Determine the [X, Y] coordinate at the center of the cell enclosing the given text.  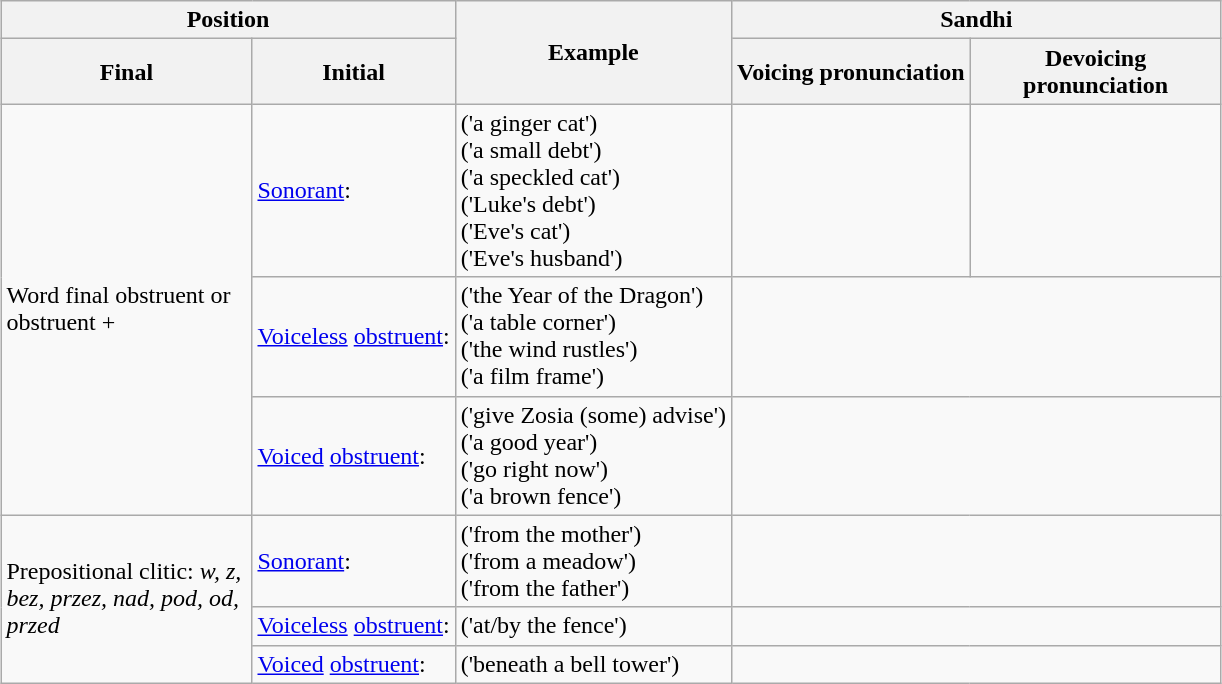
('beneath a bell tower') [593, 664]
Sandhi [977, 20]
Final [126, 72]
Devoicing pronunciation [1096, 72]
Example [593, 52]
('from the mother') ('from a meadow') ('from the father') [593, 561]
Initial [354, 72]
('the Year of the Dragon') ('a table corner') ('the wind rustles') ('a film frame') [593, 336]
('at/by the fence') [593, 626]
Position [228, 20]
('give Zosia (some) advise') ('a good year') ('go right now') ('a brown fence') [593, 456]
Prepositional clitic: w, z, bez, przez, nad, pod, od, przed [126, 599]
Voicing pronunciation [851, 72]
Word final obstruent or obstruent + [126, 310]
('a ginger cat') ('a small debt') ('a speckled cat') ('Luke's debt') ('Eve's cat') ('Eve's husband') [593, 190]
